Return (X, Y) of the center of cell containing provided text 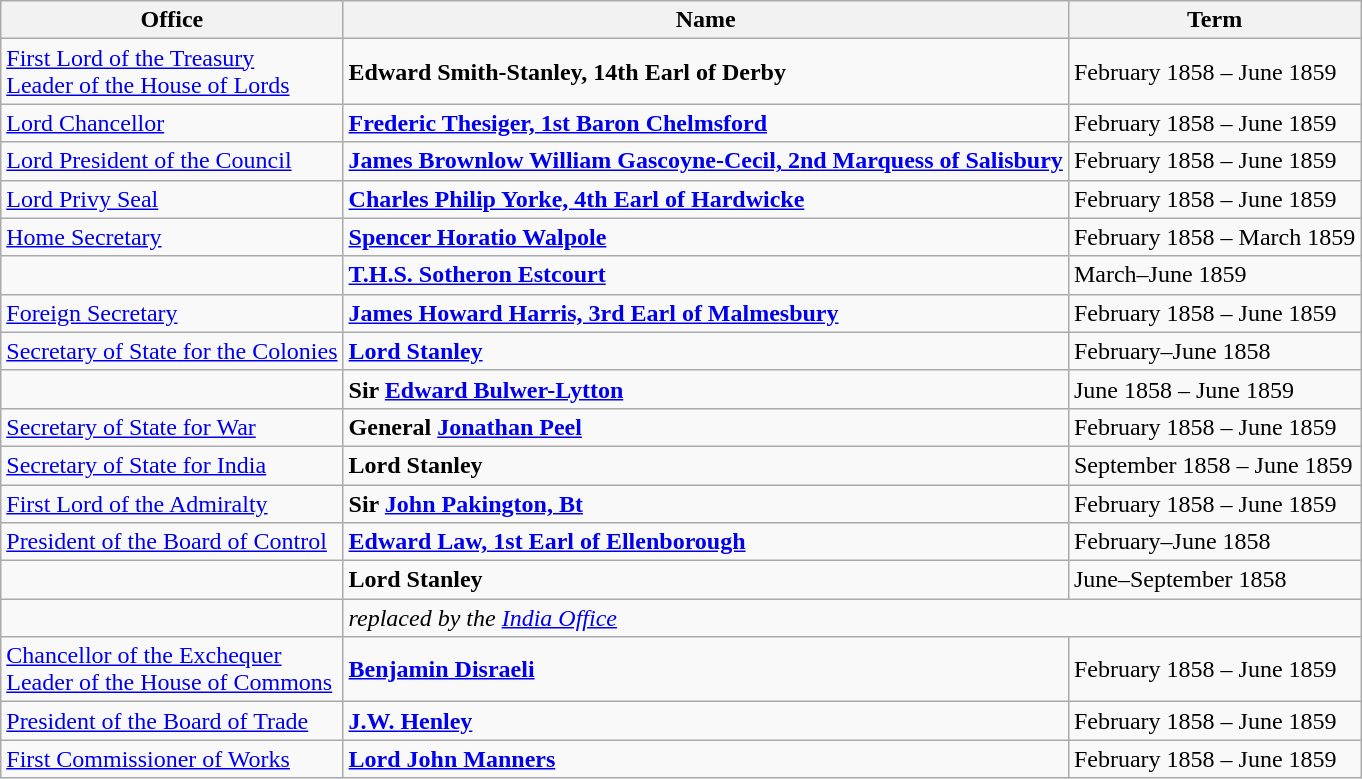
Term (1214, 20)
Secretary of State for War (172, 427)
Benjamin Disraeli (706, 670)
First Lord of the Admiralty (172, 503)
Edward Law, 1st Earl of Ellenborough (706, 542)
Sir Edward Bulwer-Lytton (706, 389)
T.H.S. Sotheron Estcourt (706, 275)
Spencer Horatio Walpole (706, 237)
June–September 1858 (1214, 580)
First Lord of the TreasuryLeader of the House of Lords (172, 72)
replaced by the India Office (852, 618)
Lord Chancellor (172, 123)
June 1858 – June 1859 (1214, 389)
September 1858 – June 1859 (1214, 465)
President of the Board of Trade (172, 721)
Secretary of State for India (172, 465)
Name (706, 20)
James Brownlow William Gascoyne-Cecil, 2nd Marquess of Salisbury (706, 161)
February 1858 – March 1859 (1214, 237)
President of the Board of Control (172, 542)
Secretary of State for the Colonies (172, 351)
Office (172, 20)
Lord Privy Seal (172, 199)
Sir John Pakington, Bt (706, 503)
J.W. Henley (706, 721)
Home Secretary (172, 237)
Edward Smith-Stanley, 14th Earl of Derby (706, 72)
First Commissioner of Works (172, 759)
March–June 1859 (1214, 275)
Foreign Secretary (172, 313)
Frederic Thesiger, 1st Baron Chelmsford (706, 123)
James Howard Harris, 3rd Earl of Malmesbury (706, 313)
General Jonathan Peel (706, 427)
Charles Philip Yorke, 4th Earl of Hardwicke (706, 199)
Lord President of the Council (172, 161)
Chancellor of the ExchequerLeader of the House of Commons (172, 670)
Lord John Manners (706, 759)
